Find where the given text appears and provide that cell's center as [x, y] coordinate. 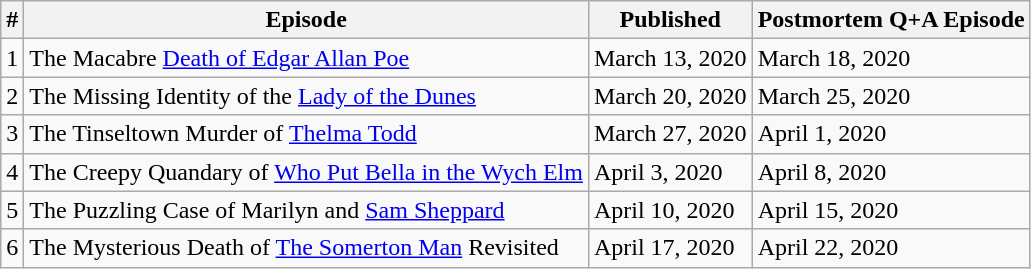
The Macabre Death of Edgar Allan Poe [306, 58]
6 [12, 248]
April 15, 2020 [891, 210]
March 25, 2020 [891, 96]
Published [670, 20]
March 13, 2020 [670, 58]
The Creepy Quandary of Who Put Bella in the Wych Elm [306, 172]
April 10, 2020 [670, 210]
April 17, 2020 [670, 248]
Postmortem Q+A Episode [891, 20]
The Missing Identity of the Lady of the Dunes [306, 96]
2 [12, 96]
3 [12, 134]
April 8, 2020 [891, 172]
April 22, 2020 [891, 248]
March 20, 2020 [670, 96]
The Puzzling Case of Marilyn and Sam Sheppard [306, 210]
The Mysterious Death of The Somerton Man Revisited [306, 248]
Episode [306, 20]
April 3, 2020 [670, 172]
April 1, 2020 [891, 134]
March 27, 2020 [670, 134]
5 [12, 210]
# [12, 20]
4 [12, 172]
The Tinseltown Murder of Thelma Todd [306, 134]
1 [12, 58]
March 18, 2020 [891, 58]
